Capture the cell that displays the provided text and extract its [X, Y] central coordinate. 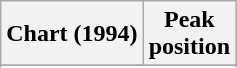
Chart (1994) [72, 34]
Peakposition [189, 34]
